Capture the cell that displays the provided text and extract its (X, Y) central coordinate. 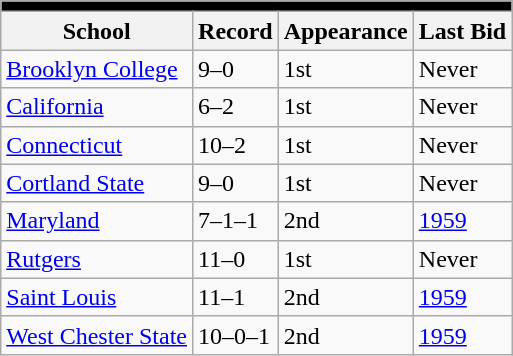
7–1–1 (236, 221)
West Chester State (97, 335)
Connecticut (97, 145)
6–2 (236, 107)
School (97, 31)
10–0–1 (236, 335)
Maryland (97, 221)
Rutgers (97, 259)
Record (236, 31)
Last Bid (462, 31)
Saint Louis (97, 297)
10–2 (236, 145)
Appearance (346, 31)
11–1 (236, 297)
Brooklyn College (97, 69)
Cortland State (97, 183)
11–0 (236, 259)
California (97, 107)
